Find where the given text appears and provide that cell's center as [X, Y] coordinate. 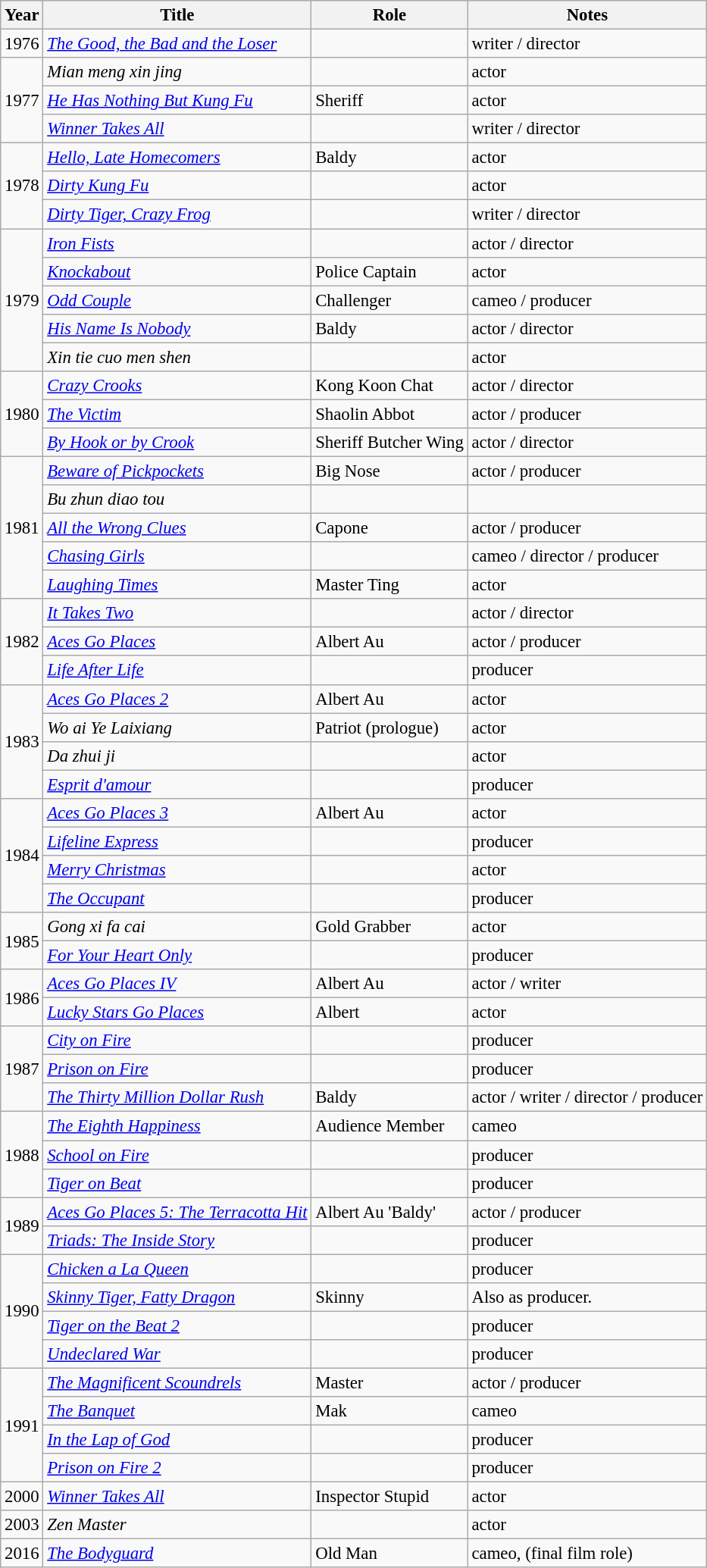
Mak [389, 1411]
Odd Couple [177, 300]
Zen Master [177, 1525]
Hello, Late Homecomers [177, 158]
School on Fire [177, 1155]
Patriot (prologue) [389, 728]
City on Fire [177, 1041]
Aces Go Places 2 [177, 699]
1977 [22, 100]
Master Ting [389, 585]
1980 [22, 414]
The Occupant [177, 898]
He Has Nothing But Kung Fu [177, 101]
Gold Grabber [389, 927]
Police Captain [389, 271]
All the Wrong Clues [177, 528]
Shaolin Abbot [389, 414]
Tiger on the Beat 2 [177, 1325]
1991 [22, 1425]
The Good, the Bad and the Loser [177, 44]
1983 [22, 741]
Skinny Tiger, Fatty Dragon [177, 1297]
Chasing Girls [177, 556]
cameo / producer [587, 300]
1985 [22, 941]
Esprit d'amour [177, 784]
The Banquet [177, 1411]
Mian meng xin jing [177, 72]
Title [177, 15]
Challenger [389, 300]
Sheriff Butcher Wing [389, 443]
Xin tie cuo men shen [177, 357]
Bu zhun diao tou [177, 499]
1984 [22, 856]
Beware of Pickpockets [177, 471]
actor / writer / director / producer [587, 1098]
Aces Go Places 5: The Terracotta Hit [177, 1212]
2000 [22, 1497]
1981 [22, 527]
actor / writer [587, 984]
Big Nose [389, 471]
1976 [22, 44]
For Your Heart Only [177, 956]
2016 [22, 1554]
Lifeline Express [177, 841]
The Victim [177, 414]
Laughing Times [177, 585]
Lucky Stars Go Places [177, 1012]
Wo ai Ye Laixiang [177, 728]
1989 [22, 1226]
Chicken a La Queen [177, 1269]
The Magnificent Scoundrels [177, 1382]
Sheriff [389, 101]
Prison on Fire [177, 1069]
Albert [389, 1012]
cameo / director / producer [587, 556]
1988 [22, 1155]
Aces Go Places [177, 642]
Dirty Tiger, Crazy Frog [177, 214]
1987 [22, 1069]
Skinny [389, 1297]
Merry Christmas [177, 870]
Albert Au 'Baldy' [389, 1212]
Da zhui ji [177, 756]
1979 [22, 300]
2003 [22, 1525]
Gong xi fa cai [177, 927]
Prison on Fire 2 [177, 1468]
Crazy Crooks [177, 386]
Audience Member [389, 1126]
Capone [389, 528]
Kong Koon Chat [389, 386]
Aces Go Places 3 [177, 813]
Dirty Kung Fu [177, 186]
1990 [22, 1311]
The Thirty Million Dollar Rush [177, 1098]
His Name Is Nobody [177, 328]
Old Man [389, 1554]
By Hook or by Crook [177, 443]
Year [22, 15]
1982 [22, 641]
Knockabout [177, 271]
Role [389, 15]
Tiger on Beat [177, 1183]
It Takes Two [177, 613]
1978 [22, 186]
Life After Life [177, 671]
Notes [587, 15]
Master [389, 1382]
cameo, (final film role) [587, 1554]
The Eighth Happiness [177, 1126]
Inspector Stupid [389, 1497]
Also as producer. [587, 1297]
Iron Fists [177, 243]
Undeclared War [177, 1354]
Triads: The Inside Story [177, 1240]
The Bodyguard [177, 1554]
1986 [22, 997]
Aces Go Places IV [177, 984]
In the Lap of God [177, 1440]
